From the cell containing the given text, extract its center point as [X, Y] coordinate. 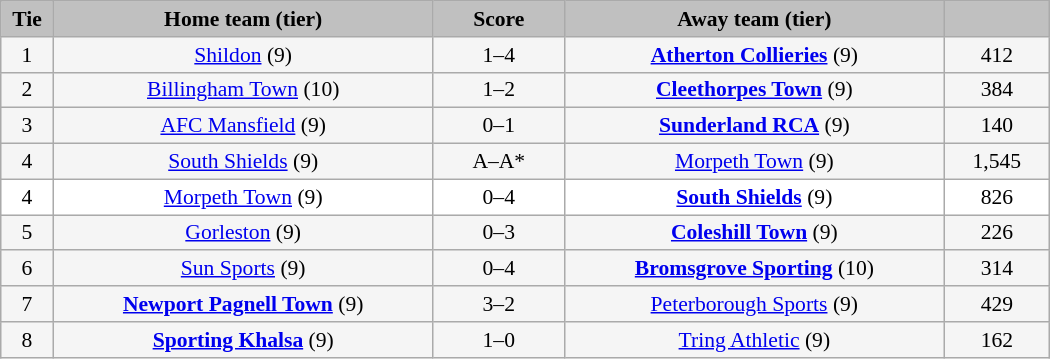
429 [996, 304]
6 [27, 269]
Cleethorpes Town (9) [754, 90]
Peterborough Sports (9) [754, 304]
Gorleston (9) [243, 233]
314 [996, 269]
3–2 [498, 304]
Tie [27, 19]
AFC Mansfield (9) [243, 126]
0–3 [498, 233]
Home team (tier) [243, 19]
412 [996, 55]
226 [996, 233]
1–2 [498, 90]
140 [996, 126]
5 [27, 233]
Billingham Town (10) [243, 90]
0–1 [498, 126]
Sun Sports (9) [243, 269]
Newport Pagnell Town (9) [243, 304]
Coleshill Town (9) [754, 233]
Sunderland RCA (9) [754, 126]
Score [498, 19]
A–A* [498, 162]
1 [27, 55]
2 [27, 90]
8 [27, 340]
1,545 [996, 162]
1–4 [498, 55]
Bromsgrove Sporting (10) [754, 269]
Tring Athletic (9) [754, 340]
Away team (tier) [754, 19]
384 [996, 90]
Atherton Collieries (9) [754, 55]
162 [996, 340]
Sporting Khalsa (9) [243, 340]
3 [27, 126]
Shildon (9) [243, 55]
7 [27, 304]
1–0 [498, 340]
826 [996, 197]
